Search for the cell housing the specified text and yield its (x, y) center coordinate. 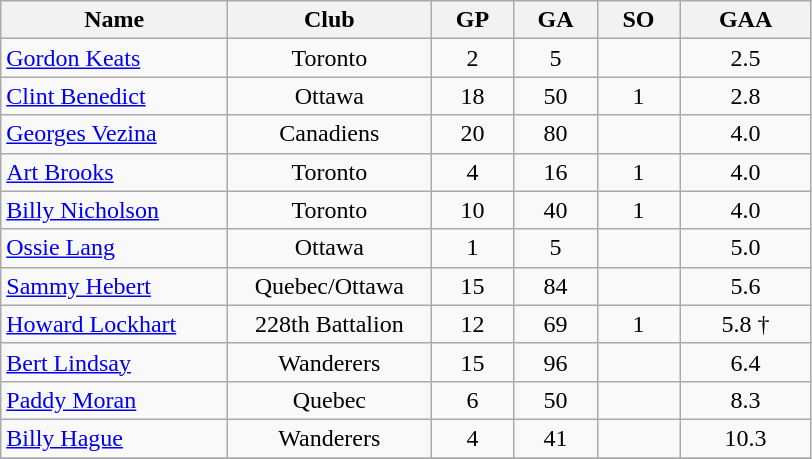
GAA (746, 20)
80 (556, 134)
GA (556, 20)
Sammy Hebert (114, 286)
Billy Hague (114, 438)
69 (556, 324)
Paddy Moran (114, 400)
10 (472, 210)
84 (556, 286)
GP (472, 20)
6 (472, 400)
2 (472, 58)
8.3 (746, 400)
Gordon Keats (114, 58)
12 (472, 324)
5.6 (746, 286)
20 (472, 134)
SO (638, 20)
Billy Nicholson (114, 210)
6.4 (746, 362)
228th Battalion (330, 324)
10.3 (746, 438)
5.8 † (746, 324)
Art Brooks (114, 172)
Bert Lindsay (114, 362)
Club (330, 20)
Clint Benedict (114, 96)
2.8 (746, 96)
Ossie Lang (114, 248)
16 (556, 172)
41 (556, 438)
5.0 (746, 248)
2.5 (746, 58)
Georges Vezina (114, 134)
Quebec (330, 400)
40 (556, 210)
Howard Lockhart (114, 324)
Quebec/Ottawa (330, 286)
Name (114, 20)
18 (472, 96)
Canadiens (330, 134)
96 (556, 362)
